Find where the given text appears and provide that cell's center as (x, y) coordinate. 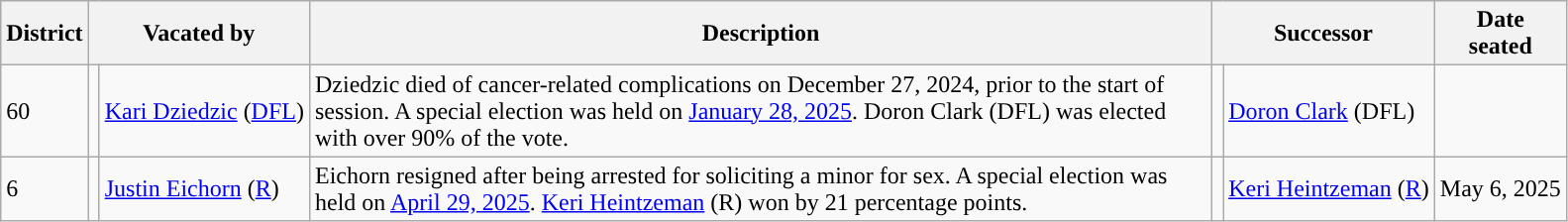
Keri Heintzeman (R) (1329, 188)
Vacated by (198, 34)
6 (45, 188)
60 (45, 111)
Date seated (1500, 34)
Justin Eichorn (R) (204, 188)
Doron Clark (DFL) (1329, 111)
Kari Dziedzic (DFL) (204, 111)
Description (761, 34)
District (45, 34)
Successor (1323, 34)
May 6, 2025 (1500, 188)
